Provide the [x, y] coordinate of the cell's center where the given text is located.  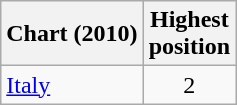
2 [189, 85]
Chart (2010) [72, 34]
Highestposition [189, 34]
Italy [72, 85]
